Return (X, Y) of the center of cell containing provided text 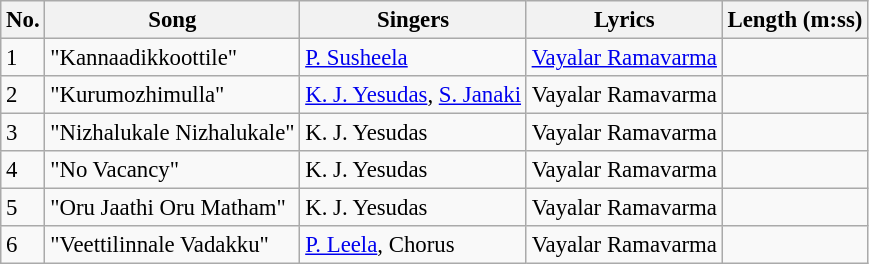
Song (172, 20)
6 (23, 245)
"Veettilinnale Vadakku" (172, 245)
No. (23, 20)
P. Leela, Chorus (413, 245)
P. Susheela (413, 58)
1 (23, 58)
Lyrics (624, 20)
"Kurumozhimulla" (172, 95)
4 (23, 170)
"Oru Jaathi Oru Matham" (172, 208)
5 (23, 208)
"Nizhalukale Nizhalukale" (172, 133)
3 (23, 133)
K. J. Yesudas, S. Janaki (413, 95)
Length (m:ss) (794, 20)
"No Vacancy" (172, 170)
"Kannaadikkoottile" (172, 58)
2 (23, 95)
Singers (413, 20)
